Provide the (x, y) coordinate of the cell's center where the given text is located.  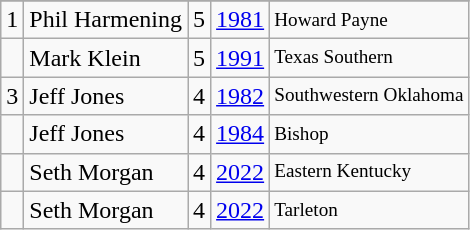
1984 (240, 134)
Phil Harmening (106, 20)
Southwestern Oklahoma (369, 96)
1982 (240, 96)
Eastern Kentucky (369, 172)
Tarleton (369, 210)
3 (12, 96)
Mark Klein (106, 58)
Howard Payne (369, 20)
1 (12, 20)
1991 (240, 58)
Texas Southern (369, 58)
Bishop (369, 134)
1981 (240, 20)
